Pinpoint the cell where the given text exists, returning its [X, Y] midpoint coordinate. 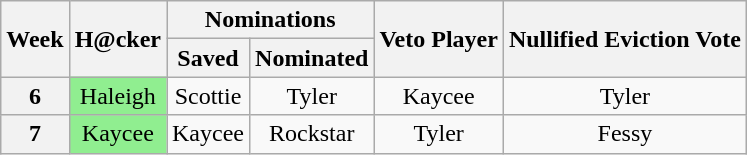
Rockstar [312, 134]
6 [35, 96]
Nominated [312, 58]
Saved [208, 58]
Week [35, 39]
Scottie [208, 96]
Haleigh [118, 96]
H@cker [118, 39]
Fessy [624, 134]
7 [35, 134]
Nominations [270, 20]
Veto Player [438, 39]
Nullified Eviction Vote [624, 39]
